For the text-containing cell, return its midpoint in (X, Y) coordinate format. 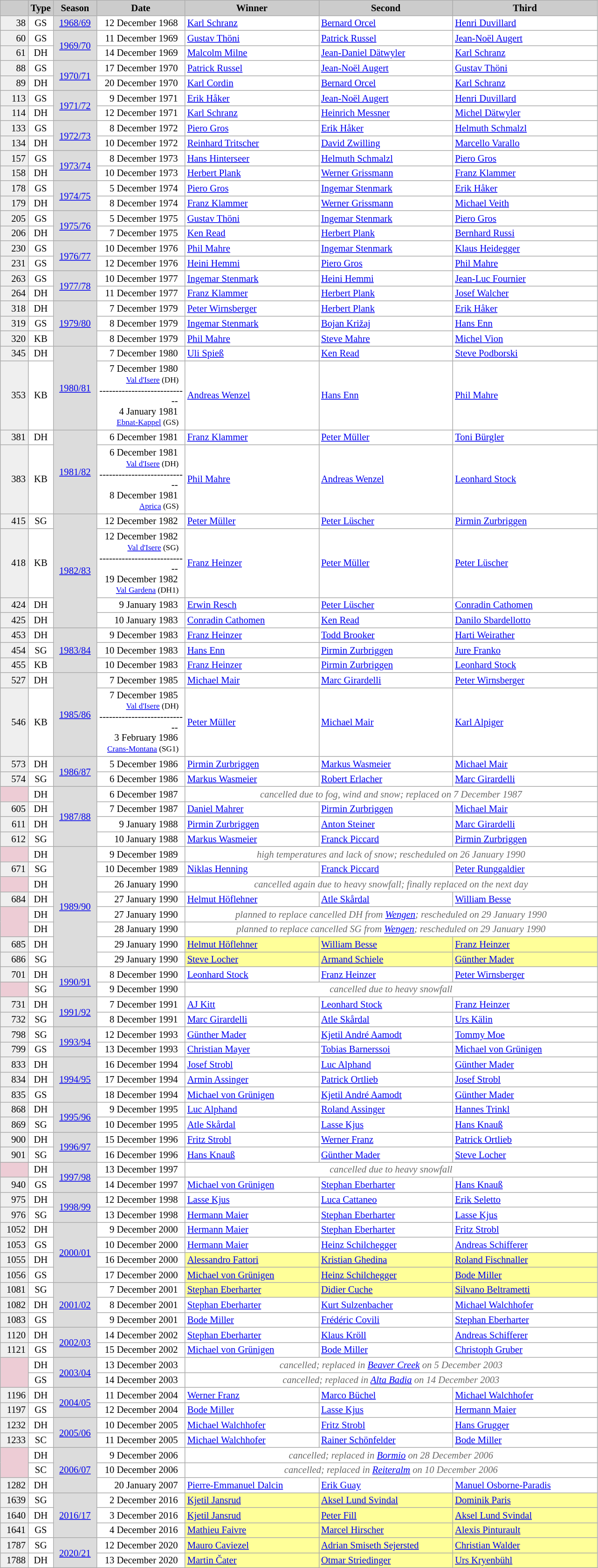
cancelled; replaced in Alta Badia on 14 December 2003 (391, 1380)
cancelled; replaced in Beaver Creek on 5 December 2003 (391, 1365)
1971/72 (75, 105)
7 December 1979 (141, 308)
574 (14, 779)
14 December 2003 (141, 1380)
671 (14, 869)
Erik Guay (386, 1485)
1639 (14, 1500)
13 December 1998 (141, 1214)
1641 (14, 1530)
16 December 1994 (141, 1064)
6 December 1987 (141, 794)
Frédéric Covili (386, 1320)
11 December 2005 (141, 1440)
1990/91 (75, 982)
425 (14, 620)
1970/71 (75, 75)
Harti Weirather (525, 635)
Winner (252, 7)
7 December 2001 (141, 1289)
611 (14, 824)
Michael Veith (525, 203)
415 (14, 521)
318 (14, 308)
1972/73 (75, 135)
17 December 1970 (141, 68)
14 December 1997 (141, 1184)
Bernhard Russi (525, 233)
9 December 1971 (141, 98)
1985/86 (75, 715)
230 (14, 248)
7 December 1991 (141, 1004)
901 (14, 1154)
1977/78 (75, 286)
Karl Alpiger (525, 722)
732 (14, 1019)
planned to replace cancelled DH from Wengen; rescheduled on 29 January 1990 (391, 914)
264 (14, 293)
60 (14, 38)
1989/90 (75, 907)
Peter Fill (386, 1515)
13 December 1993 (141, 1049)
319 (14, 323)
Michel Vion (525, 338)
5 December 1986 (141, 764)
Jean-Daniel Dätwyler (386, 53)
18 December 1994 (141, 1094)
Marcel Hirscher (386, 1530)
353 (14, 395)
5 December 1974 (141, 188)
157 (14, 158)
Anton Steiner (386, 824)
1233 (14, 1440)
Toni Bürgler (525, 437)
Dominik Paris (525, 1500)
Marcello Varallo (525, 143)
cancelled; replaced in Bormio on 28 December 2006 (391, 1455)
685 (14, 944)
Josef Walcher (525, 293)
11 December 1969 (141, 38)
Jean-Luc Fournier (525, 278)
12 December 1976 (141, 263)
Heinrich Messner (386, 113)
1120 (14, 1335)
2000/01 (75, 1252)
Armand Schiele (386, 959)
7 December 1985 Val d'Isere (DH) ---------------------------- 3 February 1986 Crans-Montana (SG1) (141, 722)
976 (14, 1214)
2001/02 (75, 1304)
1083 (14, 1320)
7 December 1985 (141, 680)
88 (14, 68)
20 January 2007 (141, 1485)
1991/92 (75, 1012)
8 December 1991 (141, 1019)
Tommy Moe (525, 1034)
Todd Brooker (386, 635)
799 (14, 1049)
527 (14, 680)
10 December 2005 (141, 1425)
573 (14, 764)
10 December 1995 (141, 1125)
1998/99 (75, 1207)
1979/80 (75, 323)
1980/81 (75, 388)
686 (14, 959)
Daniel Mahrer (252, 809)
1121 (14, 1350)
1996/97 (75, 1147)
1197 (14, 1410)
11 December 1977 (141, 293)
900 (14, 1139)
2020/21 (75, 1552)
Christoph Gruber (525, 1350)
11 December 2004 (141, 1395)
Niklas Henning (252, 869)
263 (14, 278)
12 December 1971 (141, 113)
1052 (14, 1229)
2002/03 (75, 1342)
cancelled again due to heavy snowfall; finally replaced on the next day (391, 884)
7 December 1980 (141, 353)
605 (14, 809)
Alexis Pinturault (525, 1530)
Martin Čater (252, 1560)
16 December 2000 (141, 1260)
1787 (14, 1545)
Karl Cordin (252, 83)
13 December 2020 (141, 1560)
Steve Mahre (386, 338)
14 December 2002 (141, 1335)
345 (14, 353)
940 (14, 1184)
20 December 1970 (141, 83)
David Zwilling (386, 143)
9 January 1983 (141, 605)
206 (14, 233)
1995/96 (75, 1117)
1994/95 (75, 1079)
cancelled; replaced in Reiteralm on 10 December 2006 (391, 1470)
1640 (14, 1515)
1082 (14, 1304)
Mathieu Faivre (252, 1530)
975 (14, 1200)
1282 (14, 1485)
17 December 2000 (141, 1275)
8 December 1973 (141, 158)
Christian Mayer (252, 1049)
684 (14, 899)
1976/77 (75, 255)
Klaus Kröll (386, 1335)
Silvano Beltrametti (525, 1289)
Erwin Resch (252, 605)
10 December 1973 (141, 173)
Kristian Ghedina (386, 1260)
8 December 1974 (141, 203)
2006/07 (75, 1470)
Manuel Osborne-Paradis (525, 1485)
Adrian Smiseth Sejersted (386, 1545)
28 January 1990 (141, 929)
9 December 1989 (141, 854)
9 January 1988 (141, 824)
Date (141, 7)
9 December 2000 (141, 1229)
868 (14, 1109)
12 December 1982 Val d'Isere (SG) ---------------------------- 19 December 1982 Val Gardena (DH1) (141, 563)
planned to replace cancelled SG from Wengen; rescheduled on 29 January 1990 (391, 929)
424 (14, 605)
1788 (14, 1560)
Hans Hinterseer (252, 158)
114 (14, 113)
2016/17 (75, 1515)
320 (14, 338)
7 December 1975 (141, 233)
Erik Seletto (525, 1200)
Roland Fischnaller (525, 1260)
231 (14, 263)
Bojan Križaj (386, 323)
Tobias Barnerssoi (386, 1049)
3 December 2016 (141, 1515)
Season (75, 7)
381 (14, 437)
12 December 2004 (141, 1410)
Type (41, 7)
1993/94 (75, 1042)
Robert Erlacher (386, 779)
12 December 1968 (141, 23)
10 December 1976 (141, 248)
Otmar Striedinger (386, 1560)
Alessandro Fattori (252, 1260)
6 December 1981 (141, 437)
Luca Cattaneo (386, 1200)
454 (14, 650)
9 December 1983 (141, 635)
Hannes Trinkl (525, 1109)
1997/98 (75, 1177)
Peter Runggaldier (525, 869)
1968/69 (75, 23)
26 January 1990 (141, 884)
1056 (14, 1275)
455 (14, 665)
1232 (14, 1425)
Kurt Sulzenbacher (386, 1304)
10 December 1977 (141, 278)
Third (525, 7)
cancelled due to fog, wind and snow; replaced on 7 December 1987 (391, 794)
546 (14, 722)
10 January 1988 (141, 839)
89 (14, 83)
12 December 1993 (141, 1034)
383 (14, 479)
14 December 1969 (141, 53)
AJ Kitt (252, 1004)
1974/75 (75, 196)
1983/84 (75, 650)
Malcolm Milne (252, 53)
8 December 1990 (141, 974)
Marco Büchel (386, 1395)
4 December 2016 (141, 1530)
205 (14, 218)
Armin Assinger (252, 1079)
10 December 1972 (141, 143)
1196 (14, 1395)
1986/87 (75, 771)
Rainer Schönfelder (386, 1440)
731 (14, 1004)
113 (14, 98)
16 December 1996 (141, 1154)
1975/76 (75, 225)
2004/05 (75, 1402)
1053 (14, 1245)
Danilo Sbardellotto (525, 620)
38 (14, 23)
6 December 1986 (141, 779)
high temperatures and lack of snow; rescheduled on 26 January 1990 (391, 854)
418 (14, 563)
Christian Walder (525, 1545)
6 December 1981 Val d'Isere (DH) ---------------------------- 8 December 1981 Aprica (GS) (141, 479)
1081 (14, 1289)
612 (14, 839)
Second (386, 7)
Jure Franko (525, 650)
178 (14, 188)
10 December 2000 (141, 1245)
Michel Dätwyler (525, 113)
701 (14, 974)
10 December 2006 (141, 1470)
1987/88 (75, 816)
869 (14, 1125)
10 December 1989 (141, 869)
453 (14, 635)
834 (14, 1079)
Steve Podborski (525, 353)
61 (14, 53)
13 December 2003 (141, 1365)
8 December 2001 (141, 1304)
1982/83 (75, 570)
798 (14, 1034)
179 (14, 203)
2 December 2016 (141, 1500)
5 December 1975 (141, 218)
Pierre-Emmanuel Dalcin (252, 1485)
1981/82 (75, 471)
Mauro Caviezel (252, 1545)
Urs Kryenbühl (525, 1560)
9 December 1990 (141, 989)
9 December 2006 (141, 1455)
Hans Grugger (525, 1425)
134 (14, 143)
Uli Spieß (252, 353)
1055 (14, 1260)
133 (14, 128)
15 December 1996 (141, 1139)
2003/04 (75, 1372)
10 January 1983 (141, 620)
Klaus Heidegger (525, 248)
2005/06 (75, 1432)
12 December 1982 (141, 521)
17 December 1994 (141, 1079)
835 (14, 1094)
12 December 1998 (141, 1200)
7 December 1980 Val d'Isere (DH) ---------------------------- 4 January 1981 Ebnat-Kappel (GS) (141, 395)
833 (14, 1064)
9 December 2001 (141, 1320)
12 December 2020 (141, 1545)
Reinhard Tritscher (252, 143)
Urs Kälin (525, 1019)
Didier Cuche (386, 1289)
1973/74 (75, 165)
15 December 2002 (141, 1350)
8 December 1972 (141, 128)
9 December 1995 (141, 1109)
13 December 1997 (141, 1169)
158 (14, 173)
1969/70 (75, 45)
7 December 1987 (141, 809)
Roland Assinger (386, 1109)
